Pinpoint the cell where the given text exists, returning its [X, Y] midpoint coordinate. 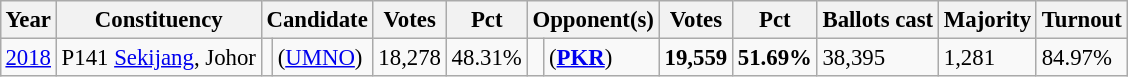
Candidate [317, 20]
18,278 [410, 57]
84.97% [1082, 57]
(PKR) [602, 57]
(UMNO) [322, 57]
51.69% [776, 57]
Ballots cast [878, 20]
P141 Sekijang, Johor [158, 57]
Constituency [158, 20]
Year [28, 20]
Turnout [1082, 20]
48.31% [486, 57]
1,281 [987, 57]
Majority [987, 20]
Opponent(s) [593, 20]
38,395 [878, 57]
2018 [28, 57]
19,559 [696, 57]
